Scan for the cell matching the given text and deliver its [X, Y] coordinate at center. 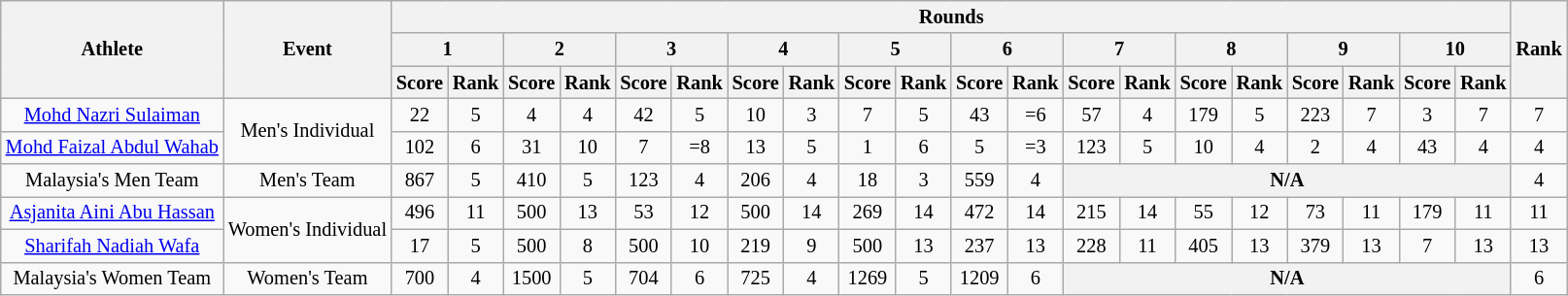
1269 [868, 279]
22 [420, 115]
53 [643, 213]
Rounds [951, 16]
55 [1204, 213]
Mohd Nazri Sulaiman [113, 115]
700 [420, 279]
867 [420, 181]
Asjanita Aini Abu Hassan [113, 213]
237 [979, 246]
559 [979, 181]
405 [1204, 246]
206 [756, 181]
=3 [1036, 148]
Event [307, 49]
1209 [979, 279]
Women's Individual [307, 229]
73 [1315, 213]
57 [1091, 115]
42 [643, 115]
215 [1091, 213]
Women's Team [307, 279]
496 [420, 213]
Athlete [113, 49]
Men's Individual [307, 130]
704 [643, 279]
410 [531, 181]
379 [1315, 246]
Malaysia's Men Team [113, 181]
=8 [699, 148]
725 [756, 279]
Mohd Faizal Abdul Wahab [113, 148]
472 [979, 213]
219 [756, 246]
1500 [531, 279]
Sharifah Nadiah Wafa [113, 246]
31 [531, 148]
Malaysia's Women Team [113, 279]
=6 [1036, 115]
223 [1315, 115]
228 [1091, 246]
17 [420, 246]
102 [420, 148]
269 [868, 213]
Men's Team [307, 181]
18 [868, 181]
